Extract the [X, Y] coordinate from the center of the cell holding the provided text.  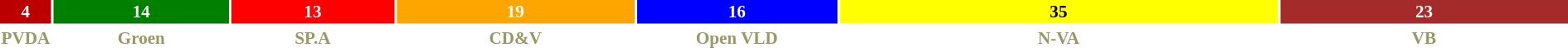
4 [26, 12]
14 [141, 12]
13 [313, 12]
23 [1424, 12]
16 [737, 12]
19 [516, 12]
35 [1059, 12]
